Find where the given text appears and provide that cell's center as (x, y) coordinate. 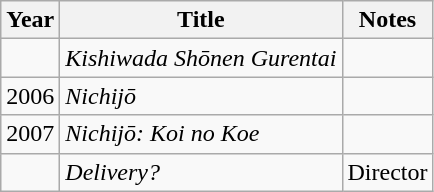
Title (201, 20)
Director (388, 172)
Notes (388, 20)
Year (30, 20)
Nichijō (201, 96)
Nichijō: Koi no Koe (201, 134)
2006 (30, 96)
Kishiwada Shōnen Gurentai (201, 58)
2007 (30, 134)
Delivery? (201, 172)
